Locate the cell with the specified text and output its (X, Y) center coordinate. 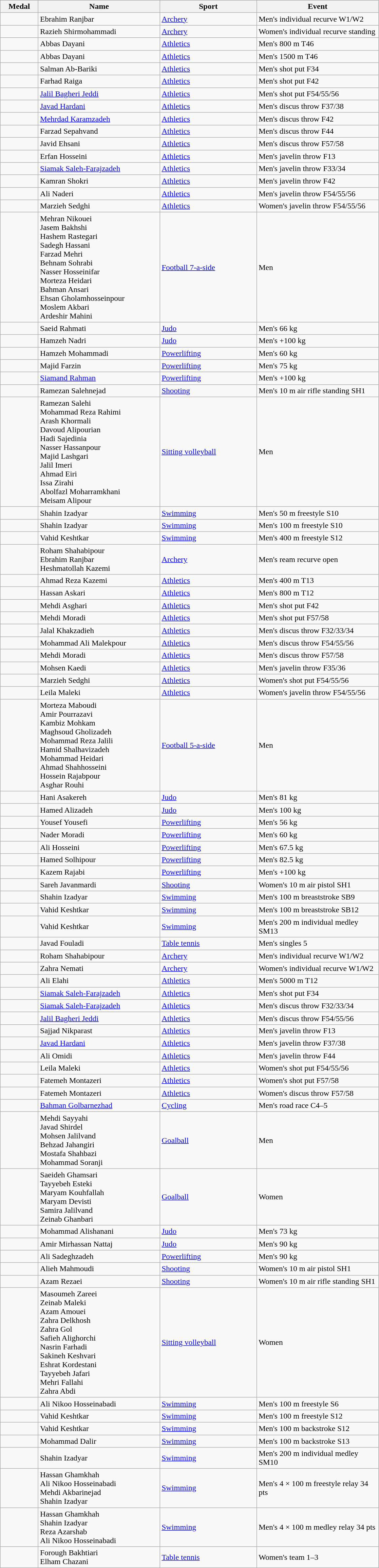
Men's 10 m air rifle standing SH1 (318, 391)
Ali Nikoo Hosseinabadi (99, 1403)
Erfan Hosseini (99, 156)
Mohammad Ali Malekpour (99, 643)
Football 7-a-side (208, 267)
Men's singles 5 (318, 943)
Men's 100 m freestyle S10 (318, 525)
Men's 400 m freestyle S12 (318, 538)
Ali Elahi (99, 981)
Zahra Nemati (99, 968)
Men's 81 kg (318, 797)
Men's shot put F57/58 (318, 618)
Hamzeh Mohammadi (99, 353)
Men's 100 m freestyle S12 (318, 1416)
Kamran Shokri (99, 181)
Men's 4 × 100 m freestyle relay 34 pts (318, 1488)
Men's 100 m breaststroke SB12 (318, 910)
Yousef Yousefi (99, 822)
Mohsen Kaedi (99, 668)
Men's 5000 m T12 (318, 981)
Men's 800 m T46 (318, 44)
Men's 200 m individual medley SM10 (318, 1458)
Men's javelin throw F35/36 (318, 668)
Ali Omidi (99, 1055)
Men's road race C4–5 (318, 1106)
Name (99, 7)
Men's ream recurve open (318, 559)
Saeid Rahmati (99, 328)
Hamed Solhipour (99, 860)
Hani Asakereh (99, 797)
Men's javelin throw F33/34 (318, 169)
Roham Shahabipour (99, 956)
Hassan Askari (99, 593)
Women's individual recurve standing (318, 31)
Women's team 1–3 (318, 1557)
Hamed Alizadeh (99, 810)
Ramezan Salehnejad (99, 391)
Sajjad Nikparast (99, 1031)
Men's 1500 m T46 (318, 56)
Men's javelin throw F42 (318, 181)
Hassan GhamkhahAli Nikoo HosseinabadiMehdi AkbarinejadShahin Izadyar (99, 1488)
Razieh Shirmohammadi (99, 31)
Ebrahim Ranjbar (99, 19)
Women's individual recurve W1/W2 (318, 968)
Forough BakhtiariElham Chazani (99, 1557)
Men's javelin throw F37/38 (318, 1043)
Jalal Khakzadieh (99, 630)
Mohammad Dalir (99, 1441)
Men's 4 × 100 m medley relay 34 pts (318, 1527)
Mehrdad Karamzadeh (99, 119)
Mehdi Asghari (99, 606)
Football 5-a-side (208, 745)
Amir Mirhassan Nattaj (99, 1244)
Men's 75 kg (318, 366)
Siamand Rahman (99, 378)
Men's 400 m T13 (318, 581)
Event (318, 7)
Ali Sadeghzadeh (99, 1256)
Men's discus throw F42 (318, 119)
Alieh Mahmoudi (99, 1269)
Kazem Rajabi (99, 872)
Men's 100 m backstroke S12 (318, 1428)
Men's discus throw F37/38 (318, 106)
Azam Rezaei (99, 1281)
Javad Fouladi (99, 943)
Hassan GhamkhahShahin IzadyarReza AzarshabAli Nikoo Hosseinabadi (99, 1527)
Men's 82.5 kg (318, 860)
Saeideh GhamsariTayyebeh EstekiMaryam KouhfallahMaryam DevistiSamira JalilvandZeinab Ghanbari (99, 1197)
Hamzeh Nadri (99, 341)
Sareh Javanmardi (99, 885)
Men's javelin throw F44 (318, 1055)
Men's 50 m freestyle S10 (318, 513)
Men's javelin throw F54/55/56 (318, 194)
Men's 100 m breaststroke SB9 (318, 897)
Mehdi SayyahiJavad ShirdelMohsen JalilvandBehzad JahangiriMostafa ShahbaziMohammad Soranji (99, 1140)
Men's shot put F54/55/56 (318, 94)
Women's shot put F57/58 (318, 1081)
Women's 10 m air rifle standing SH1 (318, 1281)
Javid Ehsani (99, 144)
Ali Hosseini (99, 847)
Medal (19, 7)
Salman Ab-Bariki (99, 69)
Men's discus throw F44 (318, 131)
Men's 100 kg (318, 810)
Mohammad Alishanani (99, 1231)
Majid Farzin (99, 366)
Men's 73 kg (318, 1231)
Nader Moradi (99, 835)
Men's 800 m T12 (318, 593)
Ali Naderi (99, 194)
Men's 66 kg (318, 328)
Sport (208, 7)
Men's 200 m individual medley SM13 (318, 927)
Ahmad Reza Kazemi (99, 581)
Bahman Golbarnezhad (99, 1106)
Farzad Sepahvand (99, 131)
Roham ShahabipourEbrahim RanjbarHeshmatollah Kazemi (99, 559)
Men's 100 m freestyle S6 (318, 1403)
Women's discus throw F57/58 (318, 1093)
Men's 67.5 kg (318, 847)
Men's 56 kg (318, 822)
Farhad Raiga (99, 81)
Men's 100 m backstroke S13 (318, 1441)
Cycling (208, 1106)
